Detect which cell encompasses the target text, then output its (x, y) center coordinate. 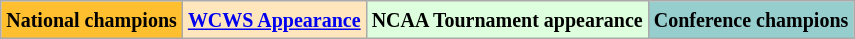
Conference champions (751, 20)
NCAA Tournament appearance (507, 20)
National champions (92, 20)
WCWS Appearance (274, 20)
